Identify which cell holds the provided text, then report its (x, y) central coordinate. 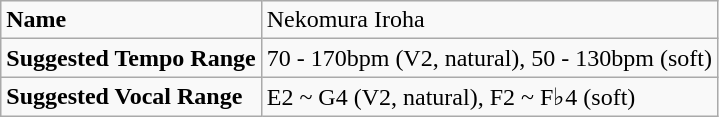
Name (131, 20)
70 - 170bpm (V2, natural), 50 - 130bpm (soft) (489, 58)
Nekomura Iroha (489, 20)
Suggested Tempo Range (131, 58)
E2 ~ G4 (V2, natural), F2 ~ F♭4 (soft) (489, 97)
Suggested Vocal Range (131, 97)
